Extract the (X, Y) coordinate from the center of the cell holding the provided text.  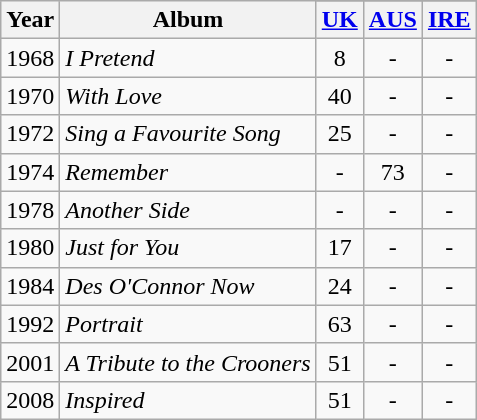
1974 (30, 172)
2001 (30, 362)
73 (392, 172)
I Pretend (188, 58)
IRE (449, 20)
1968 (30, 58)
8 (340, 58)
1984 (30, 286)
UK (340, 20)
Inspired (188, 400)
1980 (30, 248)
1972 (30, 134)
63 (340, 324)
2008 (30, 400)
A Tribute to the Crooners (188, 362)
With Love (188, 96)
25 (340, 134)
1992 (30, 324)
Year (30, 20)
Album (188, 20)
17 (340, 248)
AUS (392, 20)
Just for You (188, 248)
Another Side (188, 210)
1978 (30, 210)
24 (340, 286)
40 (340, 96)
Sing a Favourite Song (188, 134)
Des O'Connor Now (188, 286)
Portrait (188, 324)
Remember (188, 172)
1970 (30, 96)
